For the text-containing cell, return its midpoint in [X, Y] coordinate format. 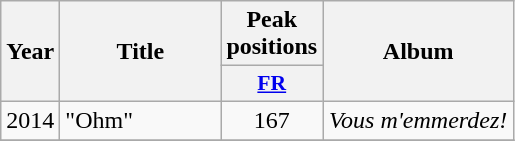
2014 [30, 120]
Title [140, 52]
Peak positions [272, 34]
FR [272, 84]
Album [418, 52]
"Ohm" [140, 120]
Year [30, 52]
Vous m'emmerdez! [418, 120]
167 [272, 120]
